Identify which cell holds the provided text, then report its (x, y) central coordinate. 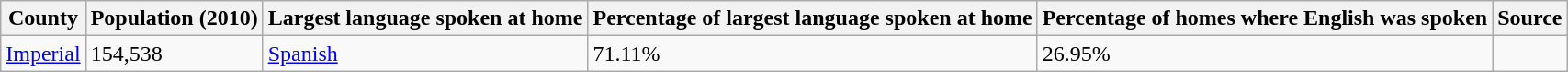
Percentage of largest language spoken at home (812, 18)
County (43, 18)
26.95% (1265, 54)
Spanish (425, 54)
Largest language spoken at home (425, 18)
Imperial (43, 54)
Population (2010) (175, 18)
154,538 (175, 54)
Source (1530, 18)
Percentage of homes where English was spoken (1265, 18)
71.11% (812, 54)
